From the cell containing the given text, extract its center point as (X, Y) coordinate. 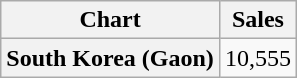
Chart (110, 20)
10,555 (258, 58)
South Korea (Gaon) (110, 58)
Sales (258, 20)
